For the text-containing cell, return its midpoint in [X, Y] coordinate format. 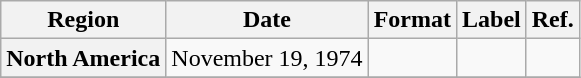
Label [491, 20]
North America [84, 58]
Ref. [552, 20]
Date [267, 20]
November 19, 1974 [267, 58]
Region [84, 20]
Format [412, 20]
